Search for the cell housing the specified text and yield its [X, Y] center coordinate. 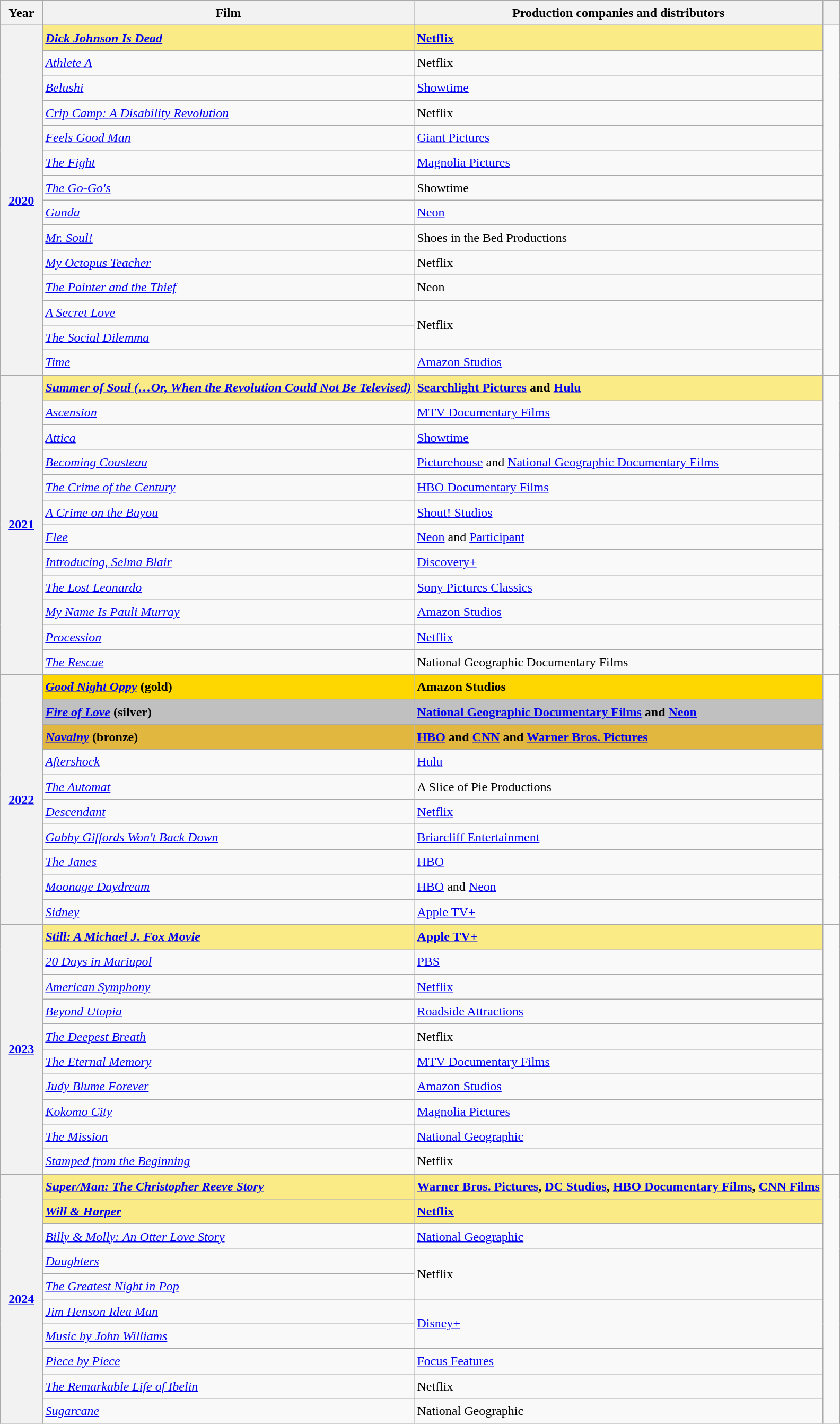
The Janes [228, 862]
Warner Bros. Pictures, DC Studios, HBO Documentary Films, CNN Films [618, 1186]
Ascension [228, 413]
Sony Pictures Classics [618, 587]
Roadside Attractions [618, 1011]
Giant Pictures [618, 138]
Still: A Michael J. Fox Movie [228, 937]
My Name Is Pauli Murray [228, 612]
Fire of Love (silver) [228, 712]
American Symphony [228, 987]
Piece by Piece [228, 1361]
The Lost Leonardo [228, 587]
The Remarkable Life of Ibelin [228, 1386]
Athlete A [228, 63]
Crip Camp: A Disability Revolution [228, 112]
Picturehouse and National Geographic Documentary Films [618, 463]
Billy & Molly: An Otter Love Story [228, 1236]
Good Night Oppy (gold) [228, 687]
HBO and Neon [618, 887]
Music by John Williams [228, 1336]
Summer of Soul (…Or, When the Revolution Could Not Be Televised) [228, 387]
Film [228, 13]
PBS [618, 961]
2024 [21, 1299]
Stamped from the Beginning [228, 1162]
HBO Documentary Films [618, 487]
2022 [21, 799]
The Painter and the Thief [228, 288]
Shout! Studios [618, 513]
Hulu [618, 762]
Aftershock [228, 762]
The Automat [228, 787]
The Mission [228, 1136]
National Geographic Documentary Films and Neon [618, 712]
20 Days in Mariupol [228, 961]
The Social Dilemma [228, 337]
Introducing, Selma Blair [228, 562]
Descendant [228, 812]
Briarcliff Entertainment [618, 837]
Neon and Participant [618, 537]
Navalny (bronze) [228, 737]
The Greatest Night in Pop [228, 1286]
Dick Johnson Is Dead [228, 38]
Judy Blume Forever [228, 1087]
Feels Good Man [228, 138]
HBO and CNN and Warner Bros. Pictures [618, 737]
Mr. Soul! [228, 238]
A Secret Love [228, 313]
HBO [618, 862]
A Slice of Pie Productions [618, 787]
Beyond Utopia [228, 1011]
The Go-Go's [228, 188]
Jim Henson Idea Man [228, 1312]
Attica [228, 437]
Year [21, 13]
Procession [228, 637]
Daughters [228, 1262]
The Eternal Memory [228, 1061]
Super/Man: The Christopher Reeve Story [228, 1186]
Gabby Giffords Won't Back Down [228, 837]
Belushi [228, 88]
Sugarcane [228, 1411]
Moonage Daydream [228, 887]
My Octopus Teacher [228, 262]
Will & Harper [228, 1212]
Time [228, 363]
Becoming Cousteau [228, 463]
Disney+ [618, 1324]
2020 [21, 201]
Kokomo City [228, 1112]
Discovery+ [618, 562]
The Deepest Breath [228, 1037]
Focus Features [618, 1361]
The Crime of the Century [228, 487]
Gunda [228, 212]
National Geographic Documentary Films [618, 662]
Sidney [228, 911]
The Rescue [228, 662]
Production companies and distributors [618, 13]
Shoes in the Bed Productions [618, 238]
Searchlight Pictures and Hulu [618, 387]
A Crime on the Bayou [228, 513]
2023 [21, 1049]
The Fight [228, 162]
Flee [228, 537]
2021 [21, 525]
